Identify which cell holds the provided text, then report its (X, Y) central coordinate. 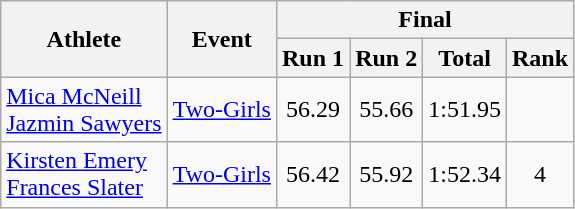
1:51.95 (465, 110)
Run 2 (386, 58)
56.29 (312, 110)
4 (540, 174)
Event (222, 39)
56.42 (312, 174)
55.92 (386, 174)
1:52.34 (465, 174)
Athlete (84, 39)
Rank (540, 58)
Kirsten EmeryFrances Slater (84, 174)
55.66 (386, 110)
Final (424, 20)
Total (465, 58)
Mica McNeillJazmin Sawyers (84, 110)
Run 1 (312, 58)
